Scan for the cell matching the given text and deliver its [x, y] coordinate at center. 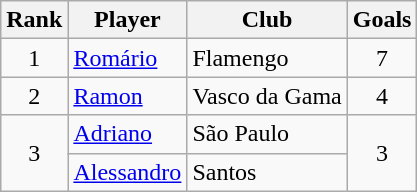
Player [128, 20]
Ramon [128, 96]
1 [34, 58]
Adriano [128, 134]
Romário [128, 58]
Club [267, 20]
Flamengo [267, 58]
Vasco da Gama [267, 96]
Goals [382, 20]
São Paulo [267, 134]
4 [382, 96]
Alessandro [128, 172]
7 [382, 58]
Santos [267, 172]
Rank [34, 20]
2 [34, 96]
